Extract the (X, Y) coordinate from the center of the cell holding the provided text.  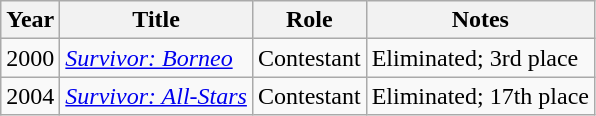
Notes (480, 20)
Title (156, 20)
Survivor: All-Stars (156, 96)
Role (309, 20)
2004 (30, 96)
Survivor: Borneo (156, 58)
Eliminated; 17th place (480, 96)
Eliminated; 3rd place (480, 58)
2000 (30, 58)
Year (30, 20)
